For the text-containing cell, return its midpoint in (X, Y) coordinate format. 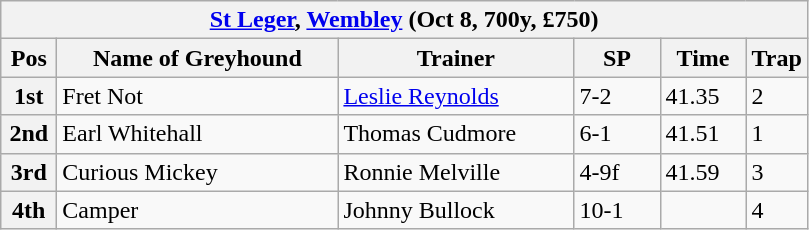
Ronnie Melville (456, 172)
SP (617, 58)
Pos (29, 58)
6-1 (617, 134)
Trap (776, 58)
3rd (29, 172)
St Leger, Wembley (Oct 8, 700y, £750) (404, 20)
1st (29, 96)
7-2 (617, 96)
4th (29, 210)
41.35 (703, 96)
1 (776, 134)
Curious Mickey (198, 172)
Name of Greyhound (198, 58)
2nd (29, 134)
41.51 (703, 134)
4-9f (617, 172)
4 (776, 210)
3 (776, 172)
Camper (198, 210)
Fret Not (198, 96)
Earl Whitehall (198, 134)
41.59 (703, 172)
Leslie Reynolds (456, 96)
10-1 (617, 210)
2 (776, 96)
Johnny Bullock (456, 210)
Trainer (456, 58)
Thomas Cudmore (456, 134)
Time (703, 58)
